Find where the given text appears and provide that cell's center as [x, y] coordinate. 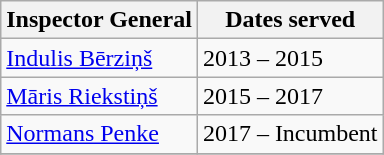
Māris Riekstiņš [100, 96]
2013 – 2015 [290, 58]
2017 – Incumbent [290, 134]
2015 – 2017 [290, 96]
Dates served [290, 20]
Inspector General [100, 20]
Normans Penke [100, 134]
Indulis Bērziņš [100, 58]
